Pinpoint the cell where the given text exists, returning its (x, y) midpoint coordinate. 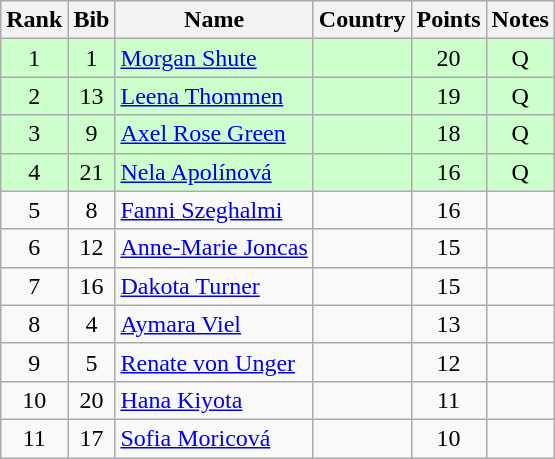
Leena Thommen (214, 96)
Rank (34, 20)
Country (362, 20)
19 (448, 96)
18 (448, 134)
Name (214, 20)
Morgan Shute (214, 58)
Renate von Unger (214, 362)
3 (34, 134)
2 (34, 96)
Points (448, 20)
Anne-Marie Joncas (214, 248)
21 (92, 172)
Bib (92, 20)
Aymara Viel (214, 324)
7 (34, 286)
Fanni Szeghalmi (214, 210)
6 (34, 248)
Notes (520, 20)
Axel Rose Green (214, 134)
Hana Kiyota (214, 400)
Dakota Turner (214, 286)
Sofia Moricová (214, 438)
17 (92, 438)
Nela Apolínová (214, 172)
